Extract the (x, y) coordinate from the center of the cell holding the provided text.  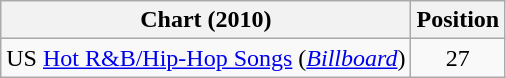
27 (458, 58)
Chart (2010) (206, 20)
Position (458, 20)
US Hot R&B/Hip-Hop Songs (Billboard) (206, 58)
